Locate the cell with the specified text and output its [X, Y] center coordinate. 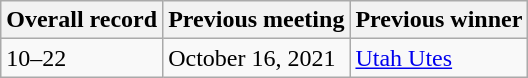
October 16, 2021 [256, 58]
10–22 [82, 58]
Previous winner [439, 20]
Overall record [82, 20]
Previous meeting [256, 20]
Utah Utes [439, 58]
